From the cell containing the given text, extract its center point as [x, y] coordinate. 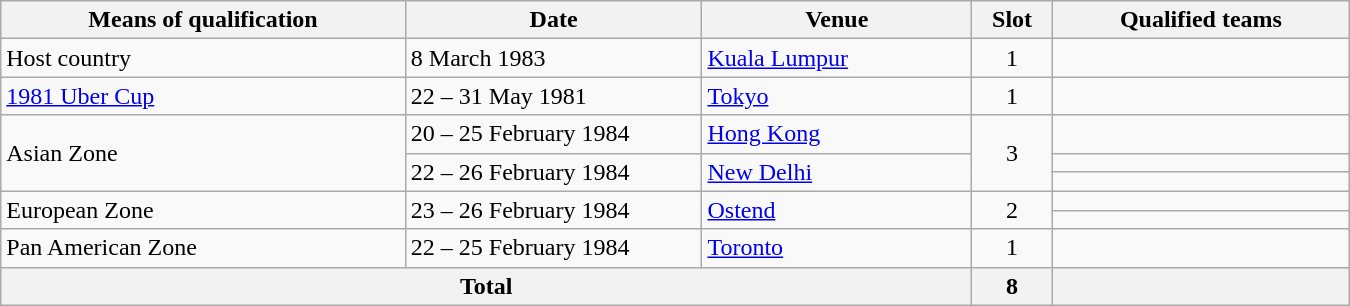
Ostend [837, 210]
Kuala Lumpur [837, 58]
22 – 31 May 1981 [554, 96]
22 – 26 February 1984 [554, 172]
Hong Kong [837, 134]
Asian Zone [204, 153]
European Zone [204, 210]
Toronto [837, 248]
8 [1012, 286]
Tokyo [837, 96]
23 – 26 February 1984 [554, 210]
Pan American Zone [204, 248]
Slot [1012, 20]
Means of qualification [204, 20]
3 [1012, 153]
Date [554, 20]
8 March 1983 [554, 58]
Host country [204, 58]
Total [486, 286]
1981 Uber Cup [204, 96]
20 – 25 February 1984 [554, 134]
Venue [837, 20]
New Delhi [837, 172]
Qualified teams [1202, 20]
2 [1012, 210]
22 – 25 February 1984 [554, 248]
